Search for the cell housing the specified text and yield its [X, Y] center coordinate. 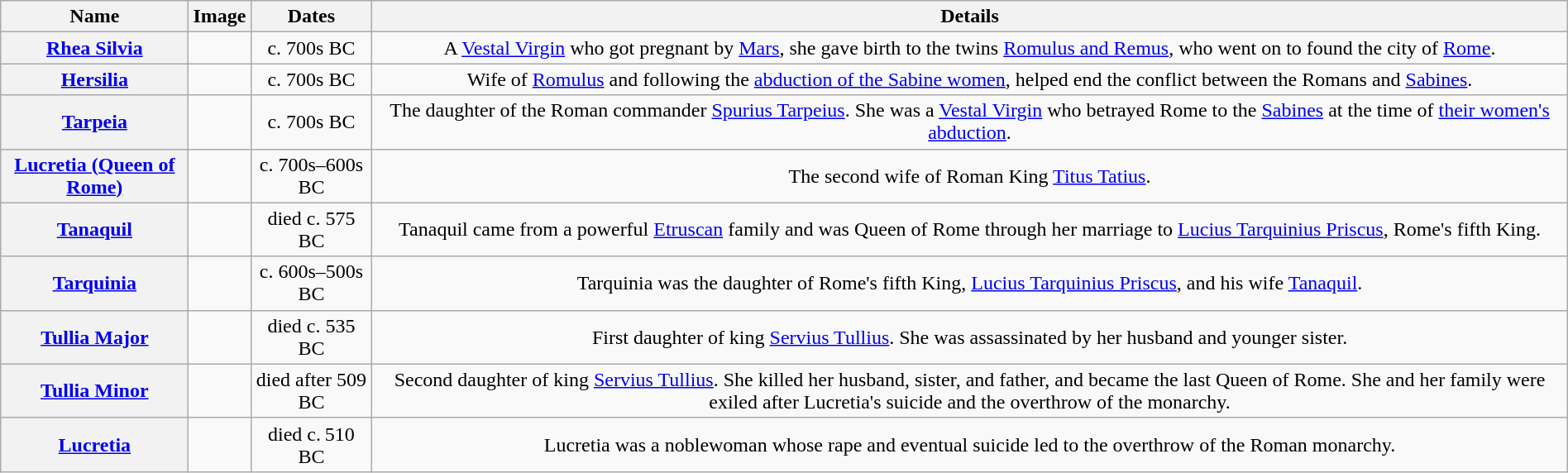
died c. 535 BC [311, 337]
Rhea Silvia [94, 48]
First daughter of king Servius Tullius. She was assassinated by her husband and younger sister. [969, 337]
Tanaquil came from a powerful Etruscan family and was Queen of Rome through her marriage to Lucius Tarquinius Priscus, Rome's fifth King. [969, 230]
died c. 575 BC [311, 230]
Wife of Romulus and following the abduction of the Sabine women, helped end the conflict between the Romans and Sabines. [969, 79]
A Vestal Virgin who got pregnant by Mars, she gave birth to the twins Romulus and Remus, who went on to found the city of Rome. [969, 48]
Lucretia was a noblewoman whose rape and eventual suicide led to the overthrow of the Roman monarchy. [969, 445]
c. 700s–600s BC [311, 175]
Dates [311, 17]
Tarquinia was the daughter of Rome's fifth King, Lucius Tarquinius Priscus, and his wife Tanaquil. [969, 283]
Lucretia (Queen of Rome) [94, 175]
Hersilia [94, 79]
died after 509 BC [311, 390]
Tanaquil [94, 230]
Image [220, 17]
Name [94, 17]
Tarpeia [94, 122]
Lucretia [94, 445]
Details [969, 17]
died c. 510 BC [311, 445]
Tarquinia [94, 283]
Tullia Minor [94, 390]
The second wife of Roman King Titus Tatius. [969, 175]
Tullia Major [94, 337]
c. 600s–500s BC [311, 283]
